Locate the cell with the specified text and output its (x, y) center coordinate. 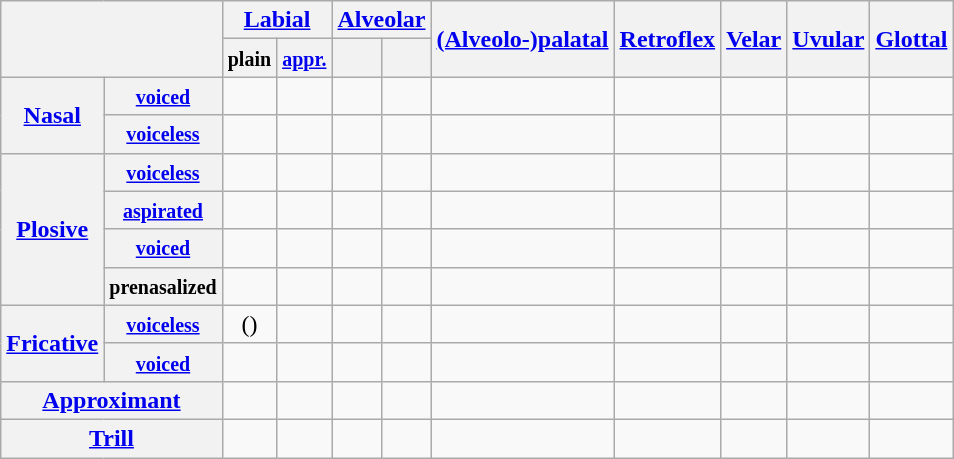
Plosive (52, 229)
Retroflex (668, 39)
Glottal (912, 39)
() (249, 324)
Fricative (52, 343)
prenasalized (163, 286)
Trill (112, 438)
Velar (754, 39)
Approximant (112, 400)
(Alveolo-)palatal (522, 39)
Nasal (52, 115)
aspirated (163, 210)
plain (249, 58)
appr. (304, 58)
Alveolar (382, 20)
Uvular (828, 39)
Labial (277, 20)
